Pinpoint the cell where the given text exists, returning its (x, y) midpoint coordinate. 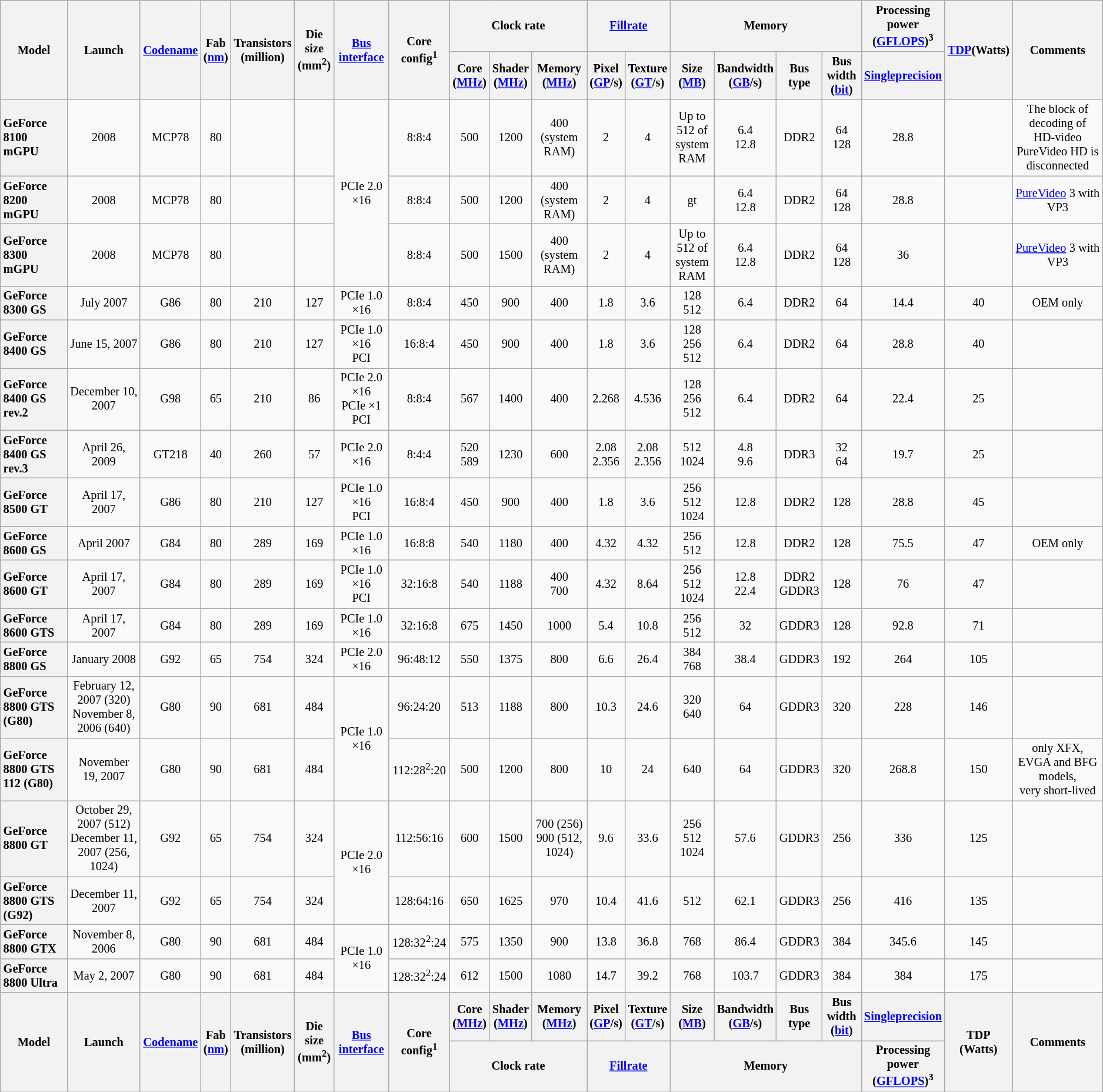
April 2007 (104, 543)
GeForce 8300 mGPU (34, 255)
24.6 (648, 707)
8:4:4 (419, 454)
GeForce 8600 GS (34, 543)
513 (469, 707)
5.4 (606, 625)
January 2008 (104, 659)
GeForce 8800 GT (34, 838)
G98 (171, 399)
GeForce 8400 GS rev.3 (34, 454)
400700 (559, 584)
1180 (511, 543)
62.1 (745, 901)
336 (903, 838)
GeForce 8800 GS (34, 659)
GeForce 8400 GS (34, 344)
GeForce 8300 GS (34, 303)
112:282:20 (419, 769)
135 (979, 901)
36 (903, 255)
320640 (692, 707)
24 (648, 769)
96:24:20 (419, 707)
4.536 (648, 399)
GeForce 8600 GTS (34, 625)
575 (469, 941)
8.64 (648, 584)
GeForce 8800 GTS (G80) (34, 707)
567 (469, 399)
512 (692, 901)
1230 (511, 454)
GeForce 8200 mGPU (34, 200)
700 (256)900 (512, 1024) (559, 838)
71 (979, 625)
384768 (692, 659)
gt (692, 200)
June 15, 2007 (104, 344)
96:48:12 (419, 659)
December 11, 2007 (104, 901)
612 (469, 976)
14.4 (903, 303)
13.8 (606, 941)
9.6 (606, 838)
PCIe 2.0 ×16PCIe ×1PCI (361, 399)
146 (979, 707)
GeForce 8600 GT (34, 584)
57.6 (745, 838)
GeForce 8500 GT (34, 502)
192 (842, 659)
GeForce 8800 GTS 112 (G80) (34, 769)
36.8 (648, 941)
128512 (692, 303)
345.6 (903, 941)
57 (314, 454)
45 (979, 502)
10.3 (606, 707)
150 (979, 769)
1350 (511, 941)
416 (903, 901)
GeForce 8100 mGPU (34, 138)
675 (469, 625)
December 10, 2007 (104, 399)
GT218 (171, 454)
650 (469, 901)
76 (903, 584)
86.4 (745, 941)
10.8 (648, 625)
41.6 (648, 901)
264 (903, 659)
2.268 (606, 399)
1625 (511, 901)
only XFX, EVGA and BFG models,very short-lived (1058, 769)
12.822.4 (745, 584)
1450 (511, 625)
1000 (559, 625)
228 (903, 707)
75.5 (903, 543)
April 26, 2009 (104, 454)
970 (559, 901)
DDR2GDDR3 (799, 584)
4.89.6 (745, 454)
GeForce 8800 Ultra (34, 976)
May 2, 2007 (104, 976)
1400 (511, 399)
260 (263, 454)
16:8:8 (419, 543)
39.2 (648, 976)
1080 (559, 976)
10 (606, 769)
175 (979, 976)
640 (692, 769)
38.4 (745, 659)
November 19, 2007 (104, 769)
DDR3 (799, 454)
105 (979, 659)
14.7 (606, 976)
26.4 (648, 659)
33.6 (648, 838)
145 (979, 941)
GeForce 8400 GS rev.2 (34, 399)
550 (469, 659)
520589 (469, 454)
22.4 (903, 399)
32 (745, 625)
5121024 (692, 454)
The block of decoding ofHD-video PureVideo HD is disconnected (1058, 138)
1375 (511, 659)
October 29, 2007 (512)December 11, 2007 (256, 1024) (104, 838)
112:56:16 (419, 838)
268.8 (903, 769)
125 (979, 838)
November 8, 2006 (104, 941)
GeForce 8800 GTX (34, 941)
103.7 (745, 976)
86 (314, 399)
10.4 (606, 901)
128:64:16 (419, 901)
February 12, 2007 (320) November 8, 2006 (640) (104, 707)
3264 (842, 454)
6.6 (606, 659)
92.8 (903, 625)
19.7 (903, 454)
GeForce 8800 GTS (G92) (34, 901)
July 2007 (104, 303)
